Pinpoint the cell where the given text exists, returning its [x, y] midpoint coordinate. 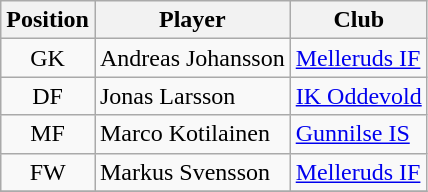
GK [48, 58]
MF [48, 134]
Marco Kotilainen [192, 134]
Position [48, 20]
Player [192, 20]
Club [358, 20]
DF [48, 96]
Markus Svensson [192, 172]
Andreas Johansson [192, 58]
FW [48, 172]
Gunnilse IS [358, 134]
IK Oddevold [358, 96]
Jonas Larsson [192, 96]
